Return [X, Y] of the center of cell containing provided text 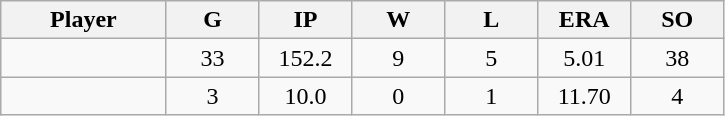
0 [398, 96]
W [398, 20]
9 [398, 58]
152.2 [306, 58]
ERA [584, 20]
5 [492, 58]
1 [492, 96]
38 [678, 58]
11.70 [584, 96]
G [212, 20]
5.01 [584, 58]
IP [306, 20]
10.0 [306, 96]
33 [212, 58]
3 [212, 96]
4 [678, 96]
Player [84, 20]
L [492, 20]
SO [678, 20]
